Scan for the cell matching the given text and deliver its [X, Y] coordinate at center. 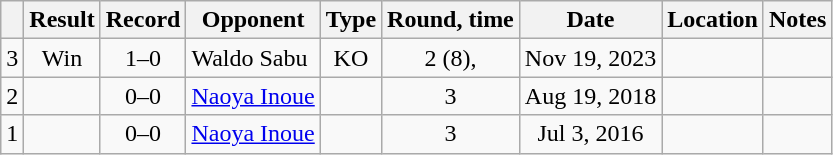
2 [12, 96]
2 (8), [451, 58]
Win [62, 58]
Location [713, 20]
Aug 19, 2018 [590, 96]
Notes [797, 20]
Opponent [253, 20]
Nov 19, 2023 [590, 58]
Type [350, 20]
Jul 3, 2016 [590, 134]
1 [12, 134]
KO [350, 58]
Date [590, 20]
Waldo Sabu [253, 58]
Record [143, 20]
1–0 [143, 58]
Result [62, 20]
Round, time [451, 20]
